Scan for the cell matching the given text and deliver its (x, y) coordinate at center. 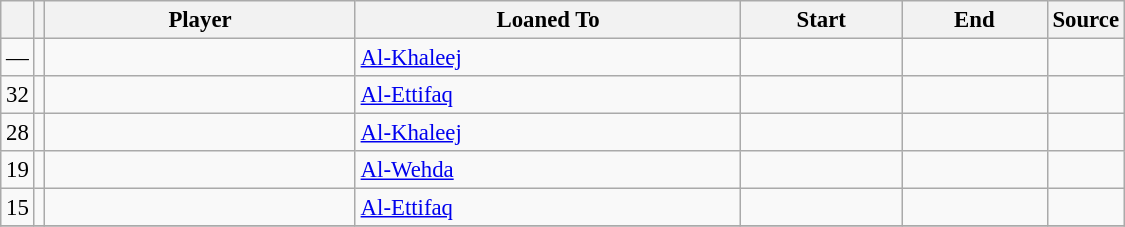
32 (18, 95)
Player (200, 20)
— (18, 58)
Start (822, 20)
Source (1086, 20)
Al-Wehda (548, 170)
28 (18, 133)
Loaned To (548, 20)
End (975, 20)
19 (18, 170)
15 (18, 208)
